Pinpoint the cell where the given text exists, returning its (X, Y) midpoint coordinate. 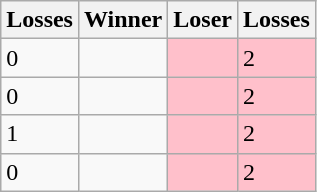
1 (40, 134)
Winner (122, 20)
Loser (203, 20)
